Pinpoint the cell where the given text exists, returning its (X, Y) midpoint coordinate. 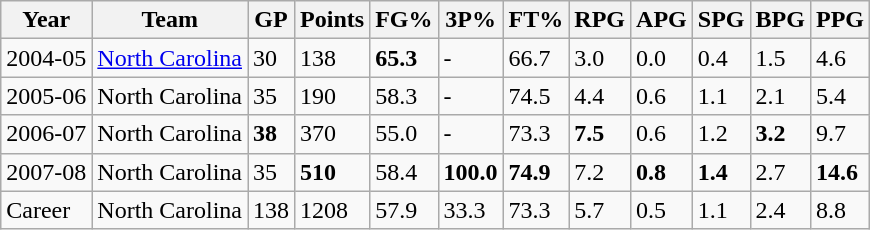
14.6 (840, 172)
BPG (780, 20)
3P% (470, 20)
2004-05 (46, 58)
2005-06 (46, 96)
0.0 (662, 58)
FG% (404, 20)
Year (46, 20)
APG (662, 20)
3.2 (780, 134)
9.7 (840, 134)
74.9 (536, 172)
FT% (536, 20)
74.5 (536, 96)
190 (332, 96)
0.5 (662, 210)
SPG (721, 20)
58.3 (404, 96)
2.1 (780, 96)
55.0 (404, 134)
2.7 (780, 172)
30 (272, 58)
GP (272, 20)
8.8 (840, 210)
2006-07 (46, 134)
Points (332, 20)
57.9 (404, 210)
1.2 (721, 134)
1.4 (721, 172)
2007-08 (46, 172)
1208 (332, 210)
1.5 (780, 58)
0.8 (662, 172)
100.0 (470, 172)
2.4 (780, 210)
510 (332, 172)
4.6 (840, 58)
RPG (600, 20)
5.4 (840, 96)
58.4 (404, 172)
7.5 (600, 134)
3.0 (600, 58)
65.3 (404, 58)
5.7 (600, 210)
38 (272, 134)
33.3 (470, 210)
0.4 (721, 58)
Career (46, 210)
370 (332, 134)
66.7 (536, 58)
4.4 (600, 96)
PPG (840, 20)
7.2 (600, 172)
Team (170, 20)
